Capture the cell that displays the provided text and extract its [X, Y] central coordinate. 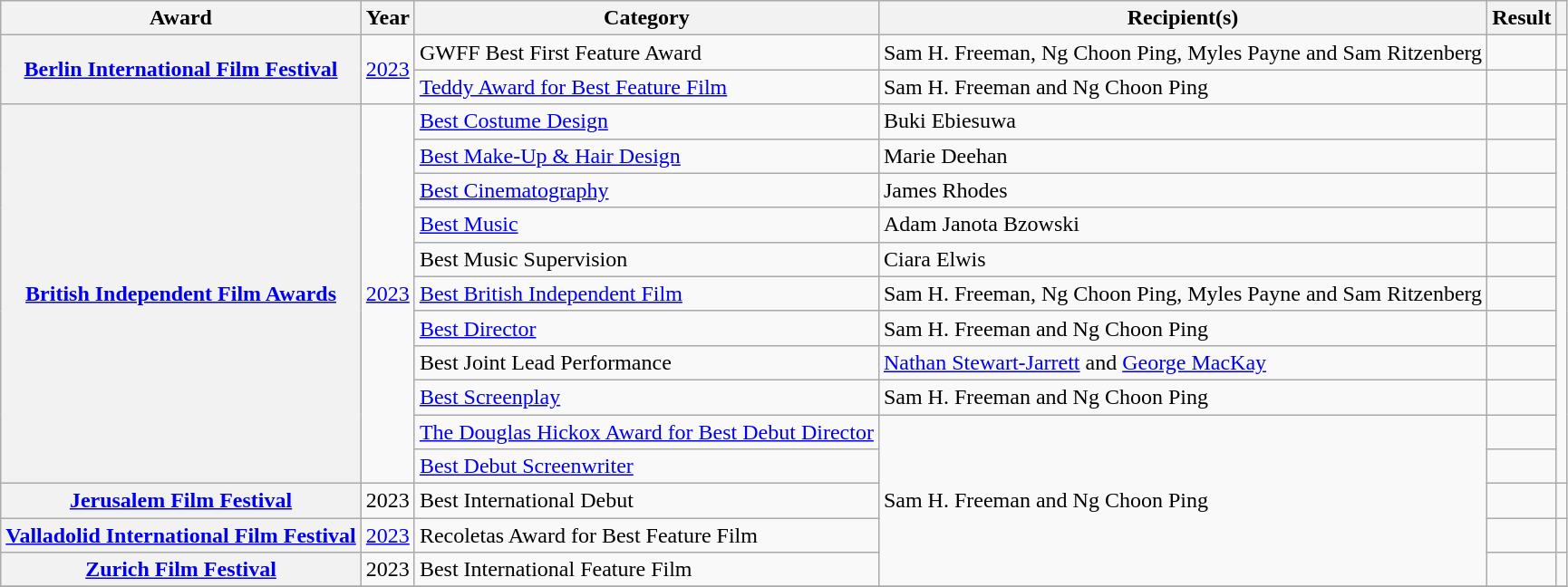
James Rhodes [1182, 190]
Adam Janota Bzowski [1182, 225]
Best International Feature Film [646, 570]
Best Screenplay [646, 397]
Zurich Film Festival [181, 570]
Year [388, 18]
Berlin International Film Festival [181, 70]
British Independent Film Awards [181, 293]
Marie Deehan [1182, 156]
Recoletas Award for Best Feature Film [646, 535]
Recipient(s) [1182, 18]
Nathan Stewart-Jarrett and George MacKay [1182, 362]
Buki Ebiesuwa [1182, 121]
Best Joint Lead Performance [646, 362]
Best Music [646, 225]
Valladolid International Film Festival [181, 535]
Award [181, 18]
Result [1522, 18]
Best Debut Screenwriter [646, 467]
The Douglas Hickox Award for Best Debut Director [646, 432]
Best Make-Up & Hair Design [646, 156]
Best Music Supervision [646, 259]
Best Costume Design [646, 121]
GWFF Best First Feature Award [646, 53]
Best Director [646, 328]
Best International Debut [646, 501]
Jerusalem Film Festival [181, 501]
Best Cinematography [646, 190]
Ciara Elwis [1182, 259]
Category [646, 18]
Best British Independent Film [646, 293]
Teddy Award for Best Feature Film [646, 87]
